Return the [x, y] coordinate for the center point of the cell that contains the specified text.  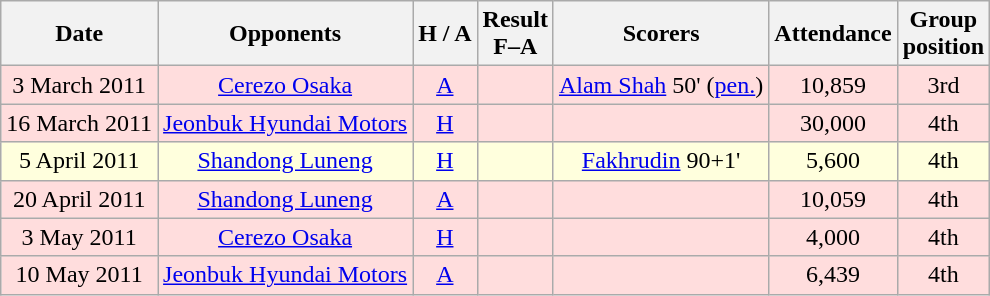
5,600 [833, 161]
Fakhrudin 90+1' [660, 161]
20 April 2011 [80, 199]
Opponents [286, 34]
3 May 2011 [80, 237]
30,000 [833, 123]
Date [80, 34]
16 March 2011 [80, 123]
4,000 [833, 237]
Attendance [833, 34]
ResultF–A [515, 34]
Groupposition [943, 34]
H / A [445, 34]
5 April 2011 [80, 161]
3 March 2011 [80, 85]
3rd [943, 85]
10 May 2011 [80, 275]
6,439 [833, 275]
Alam Shah 50' (pen.) [660, 85]
Scorers [660, 34]
10,859 [833, 85]
10,059 [833, 199]
